Identify which cell holds the provided text, then report its (X, Y) central coordinate. 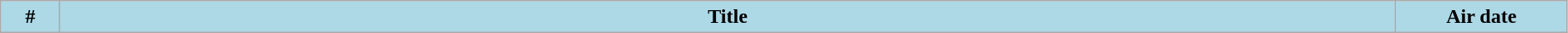
Air date (1481, 17)
# (30, 17)
Title (728, 17)
